Return [X, Y] of the center of cell containing provided text 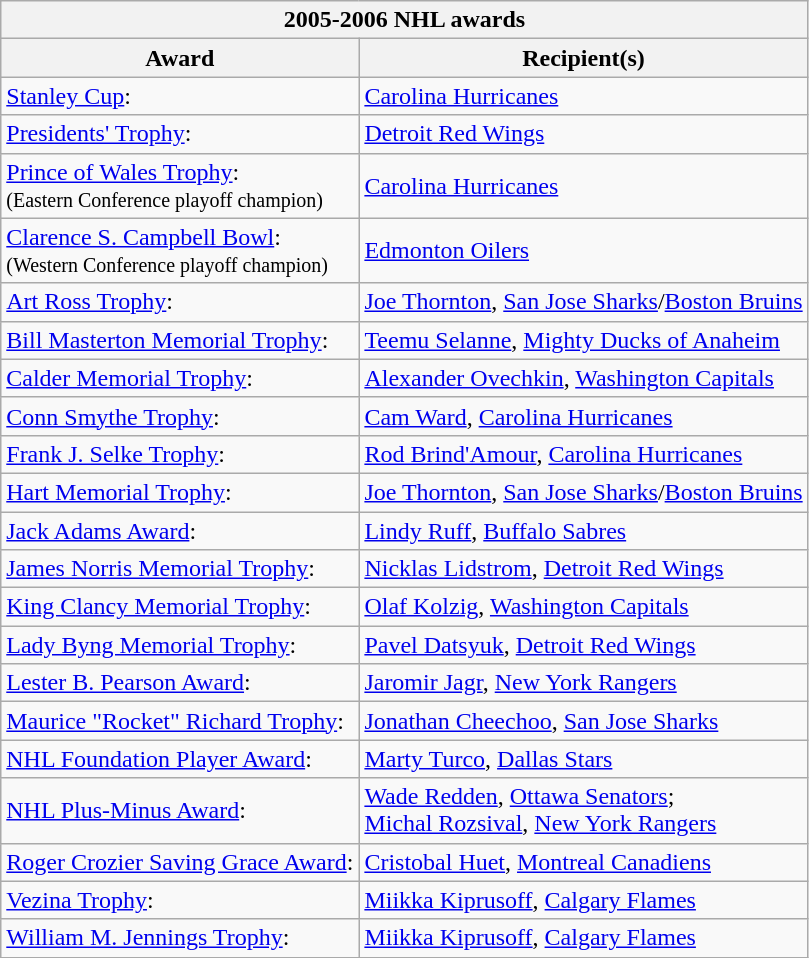
Teemu Selanne, Mighty Ducks of Anaheim [584, 340]
Cristobal Huet, Montreal Canadiens [584, 862]
Marty Turco, Dallas Stars [584, 759]
Roger Crozier Saving Grace Award: [180, 862]
Recipient(s) [584, 58]
Nicklas Lidstrom, Detroit Red Wings [584, 569]
Rod Brind'Amour, Carolina Hurricanes [584, 454]
Alexander Ovechkin, Washington Capitals [584, 378]
Stanley Cup: [180, 96]
Hart Memorial Trophy: [180, 492]
Olaf Kolzig, Washington Capitals [584, 607]
Jaromir Jagr, New York Rangers [584, 683]
Award [180, 58]
2005-2006 NHL awards [404, 20]
King Clancy Memorial Trophy: [180, 607]
Clarence S. Campbell Bowl: (Western Conference playoff champion) [180, 250]
Detroit Red Wings [584, 134]
NHL Foundation Player Award: [180, 759]
Frank J. Selke Trophy: [180, 454]
Lester B. Pearson Award: [180, 683]
Conn Smythe Trophy: [180, 416]
Vezina Trophy: [180, 900]
Jack Adams Award: [180, 531]
William M. Jennings Trophy: [180, 938]
Jonathan Cheechoo, San Jose Sharks [584, 721]
Presidents' Trophy: [180, 134]
Wade Redden, Ottawa Senators; Michal Rozsival, New York Rangers [584, 810]
Prince of Wales Trophy: (Eastern Conference playoff champion) [180, 186]
Calder Memorial Trophy: [180, 378]
Maurice "Rocket" Richard Trophy: [180, 721]
Art Ross Trophy: [180, 302]
Lady Byng Memorial Trophy: [180, 645]
Bill Masterton Memorial Trophy: [180, 340]
Edmonton Oilers [584, 250]
James Norris Memorial Trophy: [180, 569]
Cam Ward, Carolina Hurricanes [584, 416]
NHL Plus-Minus Award: [180, 810]
Pavel Datsyuk, Detroit Red Wings [584, 645]
Lindy Ruff, Buffalo Sabres [584, 531]
